Detect which cell encompasses the target text, then output its [x, y] center coordinate. 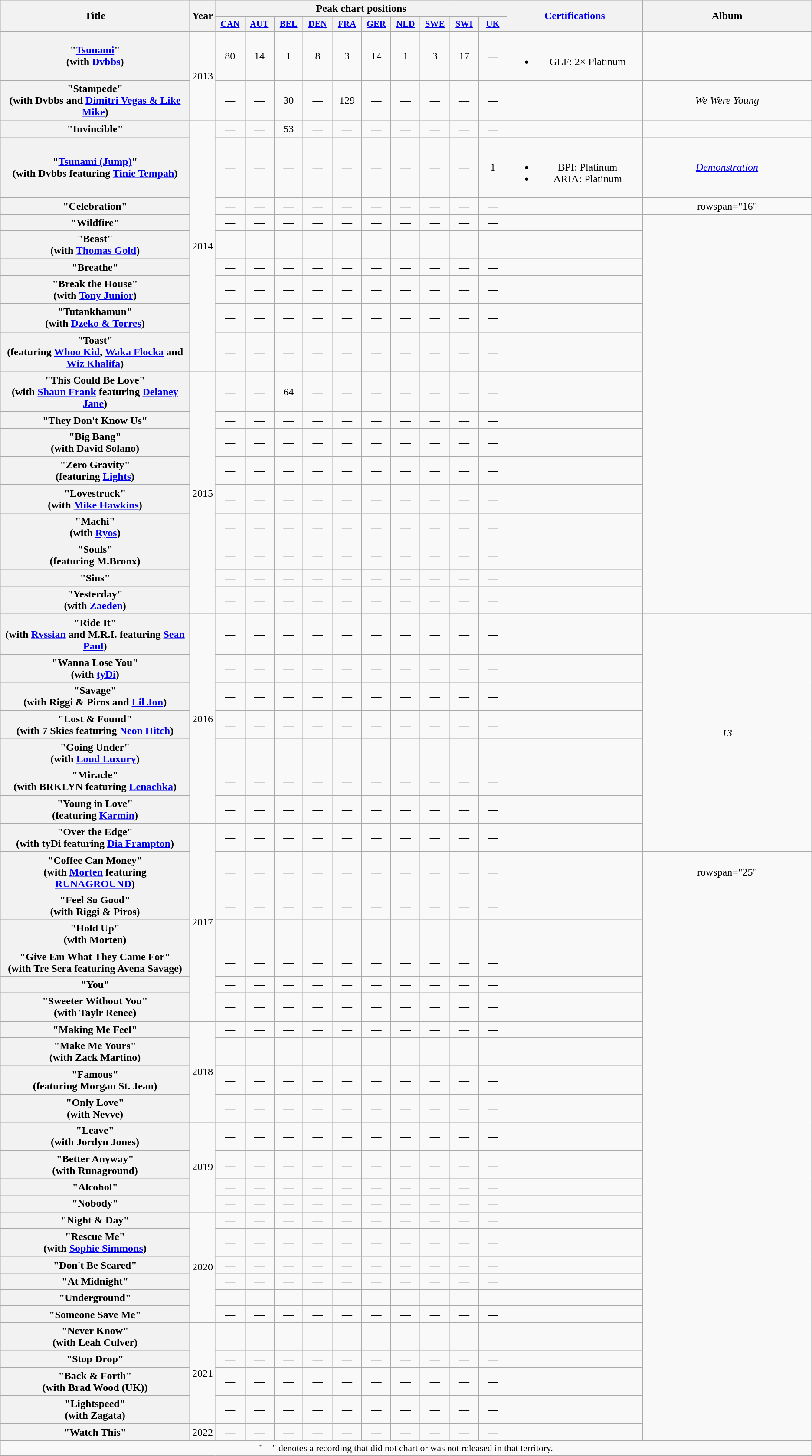
"Over the Edge"(with tyDi featuring Dia Frampton) [95, 837]
"Miracle"(with BRKLYN featuring Lenachka) [95, 781]
"Night & Day" [95, 1220]
"Wildfire" [95, 223]
8 [318, 56]
Demonstration [727, 167]
rowspan="25" [727, 872]
"Tsunami (Jump)"(with Dvbbs featuring Tinie Tempah) [95, 167]
"You" [95, 984]
"Alcohol" [95, 1187]
2018 [202, 1072]
"Nobody" [95, 1203]
2017 [202, 922]
rowspan="16" [727, 206]
"Stampede"(with Dvbbs and Dimitri Vegas & Like Mike) [95, 101]
"Celebration" [95, 206]
"Don't Be Scared" [95, 1265]
"—" denotes a recording that did not chart or was not released in that territory. [406, 1448]
2013 [202, 75]
"They Don't Know Us" [95, 420]
Album [727, 16]
"Someone Save Me" [95, 1314]
"Beast"(with Thomas Gold) [95, 245]
Year [202, 16]
"Back & Forth" (with Brad Wood (UK)) [95, 1381]
"Underground" [95, 1298]
FRA [347, 24]
"Big Bang"(with David Solano) [95, 443]
"Make Me Yours" (with Zack Martino) [95, 1052]
"Sweeter Without You"(with Taylr Renee) [95, 1007]
"Yesterday"(with Zaeden) [95, 600]
"Going Under"(with Loud Luxury) [95, 753]
"Break the House"(with Tony Junior) [95, 290]
Peak chart positions [361, 9]
2021 [202, 1373]
SWE [435, 24]
"Famous" (featuring Morgan St. Jean) [95, 1080]
53 [289, 129]
"Watch This" [95, 1432]
13 [727, 733]
"Feel So Good"(with Riggi & Piros) [95, 906]
"Better Anyway" (with Runaground) [95, 1164]
2015 [202, 493]
NLD [406, 24]
Title [95, 16]
2016 [202, 719]
"This Could Be Love"(with Shaun Frank featuring Delaney Jane) [95, 392]
80 [230, 56]
30 [289, 101]
"Only Love" (with Nevve) [95, 1108]
2014 [202, 246]
"Making Me Feel" [95, 1030]
"Zero Gravity"(featuring Lights) [95, 470]
"Toast"(featuring Whoo Kid, Waka Flocka and Wiz Khalifa) [95, 352]
AUT [259, 24]
"Young in Love"(featuring Karmin) [95, 810]
"Breathe" [95, 267]
129 [347, 101]
We Were Young [727, 101]
DEN [318, 24]
"Hold Up"(with Morten) [95, 934]
2020 [202, 1267]
"Machi"(with Ryos) [95, 527]
"Lost & Found"(with 7 Skies featuring Neon Hitch) [95, 725]
"Savage"(with Riggi & Piros and Lil Jon) [95, 697]
17 [464, 56]
"Give Em What They Came For"(with Tre Sera featuring Avena Savage) [95, 962]
SWI [464, 24]
CAN [230, 24]
"Rescue Me" (with Sophie Simmons) [95, 1243]
"Sins" [95, 578]
"Wanna Lose You"(with tyDi) [95, 668]
"Leave" (with Jordyn Jones) [95, 1137]
UK [493, 24]
"At Midnight" [95, 1281]
BPI: PlatinumARIA: Platinum [575, 167]
GER [377, 24]
"Ride It"(with Rvssian and M.R.I. featuring Sean Paul) [95, 634]
"Stop Drop" [95, 1359]
"Tsunami"(with Dvbbs) [95, 56]
Certifications [575, 16]
"Lightspeed" (with Zagata) [95, 1410]
"Lovestruck"(with Mike Hawkins) [95, 499]
2022 [202, 1432]
64 [289, 392]
GLF: 2× Platinum [575, 56]
2019 [202, 1167]
"Tutankhamun"(with Dzeko & Torres) [95, 318]
BEL [289, 24]
"Souls"(featuring M.Bronx) [95, 555]
"Never Know" (with Leah Culver) [95, 1336]
"Invincible" [95, 129]
"Coffee Can Money"(with Morten featuring RUNAGROUND) [95, 872]
